Capture the cell that displays the provided text and extract its [X, Y] central coordinate. 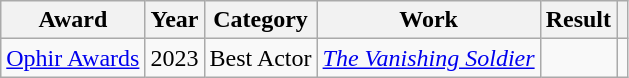
Ophir Awards [73, 58]
Best Actor [260, 58]
The Vanishing Soldier [428, 58]
Award [73, 20]
Work [428, 20]
Category [260, 20]
Result [578, 20]
2023 [174, 58]
Year [174, 20]
